Return the (x, y) coordinate for the center point of the cell that contains the specified text.  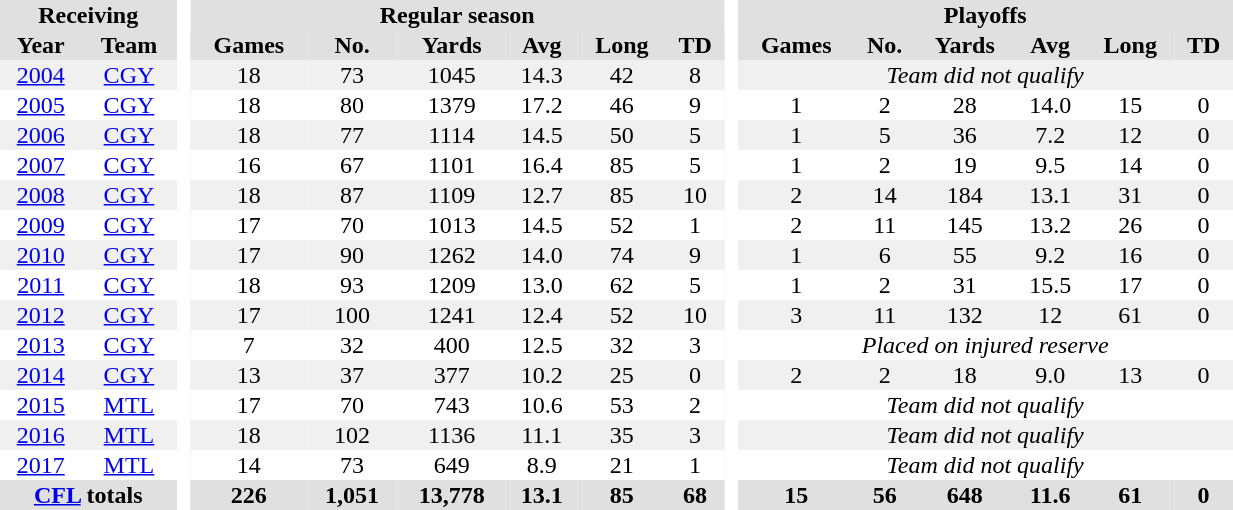
377 (452, 375)
50 (622, 135)
Year (40, 45)
1114 (452, 135)
2014 (40, 375)
93 (352, 285)
68 (694, 495)
13,778 (452, 495)
26 (1130, 225)
9.2 (1050, 255)
6 (884, 255)
Team (128, 45)
1109 (452, 195)
8.9 (542, 465)
67 (352, 165)
11.1 (542, 435)
1379 (452, 105)
2012 (40, 315)
14.3 (542, 75)
12.5 (542, 345)
17.2 (542, 105)
9.5 (1050, 165)
2009 (40, 225)
62 (622, 285)
1045 (452, 75)
2005 (40, 105)
19 (965, 165)
100 (352, 315)
2016 (40, 435)
2007 (40, 165)
2008 (40, 195)
56 (884, 495)
1209 (452, 285)
1262 (452, 255)
9.0 (1050, 375)
16.4 (542, 165)
55 (965, 255)
12.7 (542, 195)
1136 (452, 435)
Playoffs (985, 15)
Regular season (458, 15)
46 (622, 105)
80 (352, 105)
10.2 (542, 375)
1013 (452, 225)
Placed on injured reserve (985, 345)
1,051 (352, 495)
184 (965, 195)
649 (452, 465)
42 (622, 75)
12.4 (542, 315)
2013 (40, 345)
Receiving (88, 15)
8 (694, 75)
25 (622, 375)
77 (352, 135)
CFL totals (88, 495)
87 (352, 195)
11.6 (1050, 495)
743 (452, 405)
2010 (40, 255)
2004 (40, 75)
28 (965, 105)
2015 (40, 405)
400 (452, 345)
13.0 (542, 285)
2006 (40, 135)
13.2 (1050, 225)
37 (352, 375)
90 (352, 255)
226 (249, 495)
53 (622, 405)
2017 (40, 465)
15.5 (1050, 285)
21 (622, 465)
2011 (40, 285)
1241 (452, 315)
1101 (452, 165)
10.6 (542, 405)
102 (352, 435)
132 (965, 315)
35 (622, 435)
74 (622, 255)
7 (249, 345)
648 (965, 495)
36 (965, 135)
7.2 (1050, 135)
145 (965, 225)
